Pinpoint the cell where the given text exists, returning its (X, Y) midpoint coordinate. 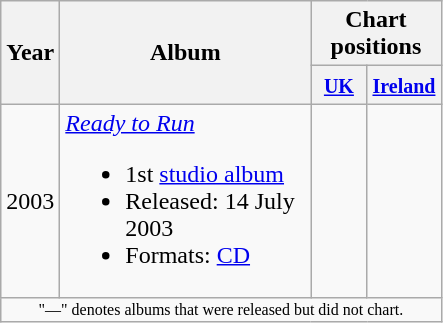
Chart positions (376, 34)
UK (339, 85)
Album (186, 52)
"—" denotes albums that were released but did not chart. (221, 310)
Ireland (404, 85)
Year (30, 52)
2003 (30, 201)
Ready to Run1st studio albumReleased: 14 July 2003Formats: CD (186, 201)
